Determine the (x, y) coordinate at the center of the cell enclosing the given text.  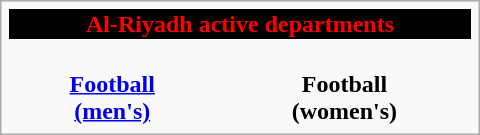
Al-Riyadh active departments (240, 24)
Football(women's) (344, 84)
Football(men's) (112, 84)
